Detect which cell encompasses the target text, then output its [X, Y] center coordinate. 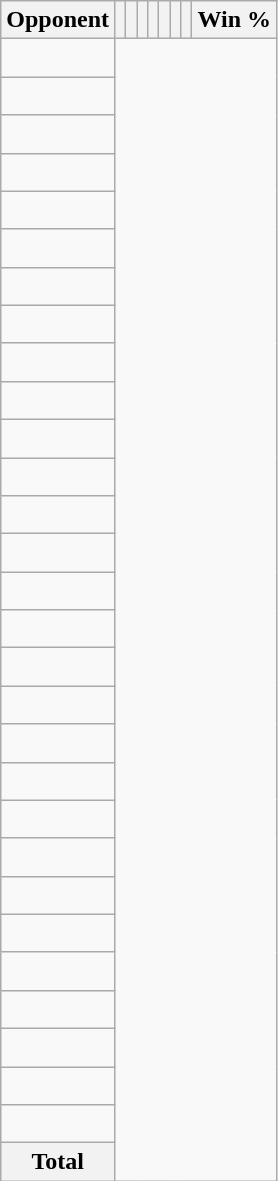
Win % [234, 20]
Opponent [58, 20]
Total [58, 1162]
